Detect which cell encompasses the target text, then output its (X, Y) center coordinate. 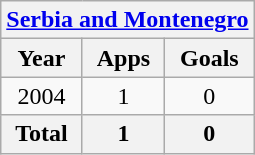
2004 (42, 96)
Total (42, 134)
Serbia and Montenegro (128, 20)
Year (42, 58)
Goals (210, 58)
Apps (124, 58)
